Detect which cell encompasses the target text, then output its [x, y] center coordinate. 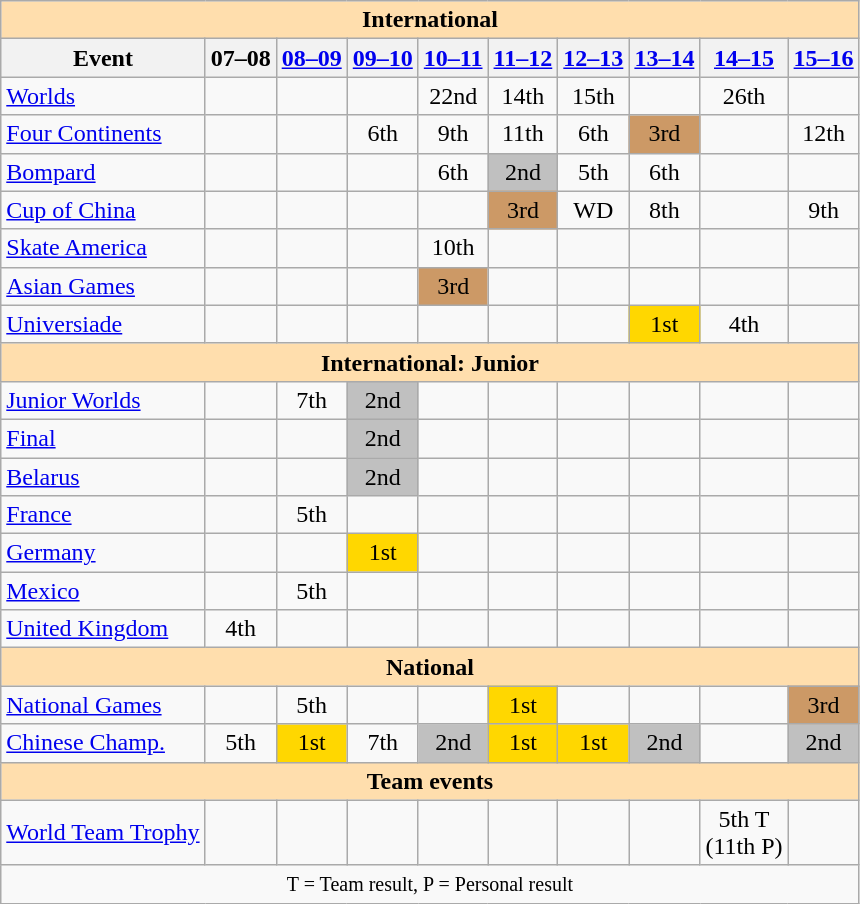
14–15 [744, 58]
Four Continents [103, 134]
12–13 [594, 58]
10–11 [453, 58]
14th [523, 96]
T = Team result, P = Personal result [430, 884]
France [103, 515]
15th [594, 96]
Skate America [103, 248]
07–08 [240, 58]
Belarus [103, 477]
13–14 [664, 58]
10th [453, 248]
National [430, 667]
08–09 [312, 58]
Team events [430, 781]
15–16 [824, 58]
Asian Games [103, 286]
World Team Trophy [103, 832]
International: Junior [430, 362]
United Kingdom [103, 629]
5th T (11th P) [744, 832]
Junior Worlds [103, 400]
Germany [103, 553]
International [430, 20]
11th [523, 134]
12th [824, 134]
Worlds [103, 96]
Bompard [103, 172]
Universiade [103, 324]
11–12 [523, 58]
Event [103, 58]
8th [664, 210]
22nd [453, 96]
National Games [103, 705]
Final [103, 438]
Mexico [103, 591]
26th [744, 96]
Cup of China [103, 210]
09–10 [382, 58]
WD [594, 210]
Chinese Champ. [103, 743]
